Provide the [x, y] coordinate of the cell's center where the given text is located.  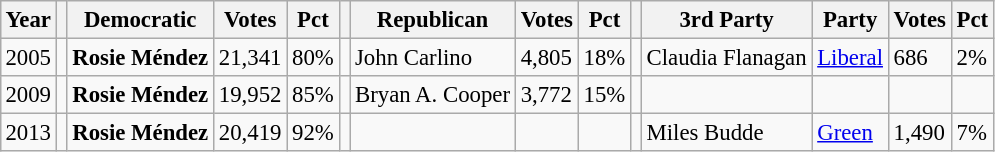
2005 [28, 57]
19,952 [250, 95]
Liberal [850, 57]
2009 [28, 95]
Miles Budde [726, 133]
3,772 [546, 95]
Democratic [140, 20]
Bryan A. Cooper [433, 95]
3rd Party [726, 20]
4,805 [546, 57]
85% [313, 95]
7% [972, 133]
Party [850, 20]
1,490 [920, 133]
Claudia Flanagan [726, 57]
Year [28, 20]
Republican [433, 20]
John Carlino [433, 57]
2% [972, 57]
Green [850, 133]
15% [604, 95]
18% [604, 57]
21,341 [250, 57]
80% [313, 57]
20,419 [250, 133]
686 [920, 57]
92% [313, 133]
2013 [28, 133]
